Determine the (x, y) coordinate at the center of the cell enclosing the given text.  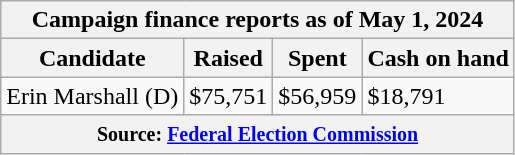
Erin Marshall (D) (92, 96)
$75,751 (228, 96)
Source: Federal Election Commission (258, 134)
Candidate (92, 58)
$18,791 (438, 96)
Campaign finance reports as of May 1, 2024 (258, 20)
Spent (318, 58)
Raised (228, 58)
$56,959 (318, 96)
Cash on hand (438, 58)
